Capture the cell that displays the provided text and extract its (x, y) central coordinate. 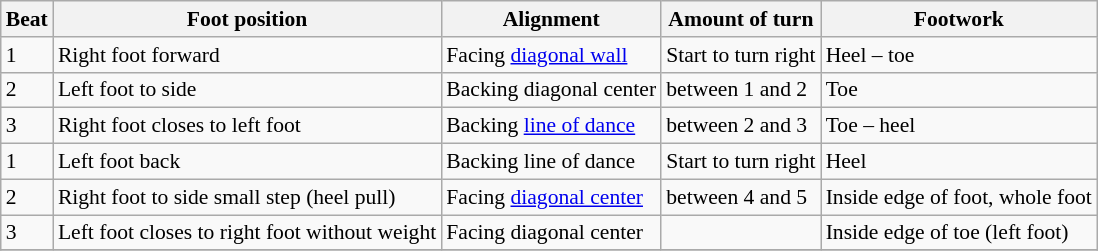
Toe – heel (959, 126)
between 2 and 3 (740, 126)
Right foot to side small step (heel pull) (247, 197)
Foot position (247, 19)
Heel (959, 162)
Left foot to side (247, 90)
Inside edge of toe (left foot) (959, 233)
Beat (27, 19)
Heel – toe (959, 55)
Toe (959, 90)
Right foot forward (247, 55)
Amount of turn (740, 19)
Alignment (551, 19)
between 4 and 5 (740, 197)
Inside edge of foot, whole foot (959, 197)
Backing diagonal center (551, 90)
Left foot back (247, 162)
Left foot closes to right foot without weight (247, 233)
Right foot closes to left foot (247, 126)
between 1 and 2 (740, 90)
Footwork (959, 19)
Facing diagonal wall (551, 55)
